Search for the cell housing the specified text and yield its (x, y) center coordinate. 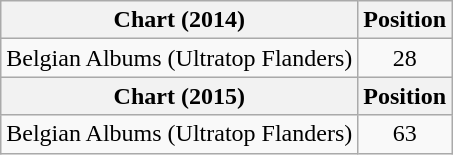
Chart (2015) (180, 96)
28 (405, 58)
63 (405, 134)
Chart (2014) (180, 20)
